Output the (x, y) coordinate of the center of the cell containing the given text.  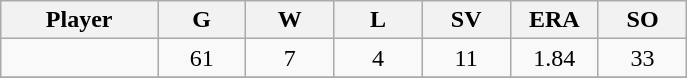
7 (290, 58)
Player (80, 20)
ERA (554, 20)
SV (466, 20)
SO (642, 20)
1.84 (554, 58)
61 (202, 58)
G (202, 20)
11 (466, 58)
4 (378, 58)
33 (642, 58)
L (378, 20)
W (290, 20)
